Return (X, Y) of the center of cell containing provided text 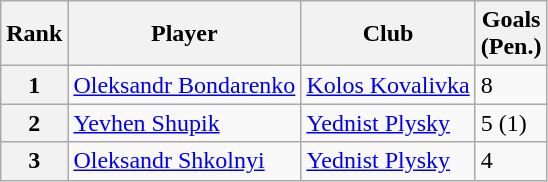
Oleksandr Shkolnyi (184, 161)
2 (34, 123)
3 (34, 161)
Rank (34, 34)
Oleksandr Bondarenko (184, 85)
8 (511, 85)
5 (1) (511, 123)
4 (511, 161)
Club (388, 34)
Goals(Pen.) (511, 34)
Kolos Kovalivka (388, 85)
Player (184, 34)
Yevhen Shupik (184, 123)
1 (34, 85)
